From the cell containing the given text, extract its center point as (X, Y) coordinate. 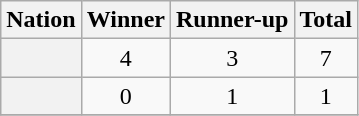
7 (326, 58)
0 (126, 96)
4 (126, 58)
Winner (126, 20)
Total (326, 20)
Nation (41, 20)
Runner-up (232, 20)
3 (232, 58)
